Pinpoint the cell where the given text exists, returning its (X, Y) midpoint coordinate. 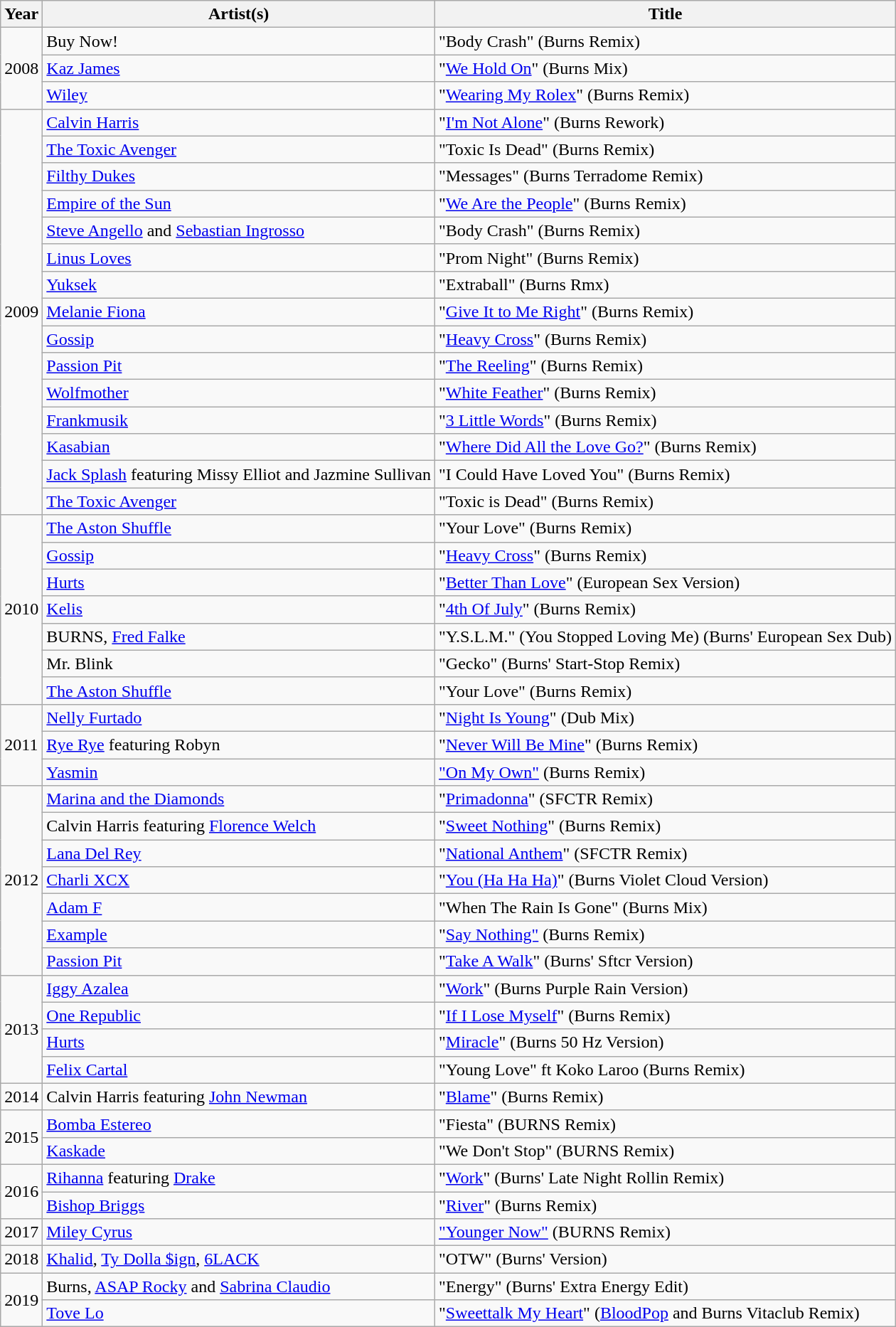
2016 (21, 1191)
"OTW" (Burns' Version) (665, 1259)
"Toxic Is Dead" (Burns Remix) (665, 149)
"Messages" (Burns Terradome Remix) (665, 176)
Miley Cyrus (239, 1232)
"Never Will Be Mine" (Burns Remix) (665, 745)
"Miracle" (Burns 50 Hz Version) (665, 1043)
"National Anthem" (SFCTR Remix) (665, 853)
Empire of the Sun (239, 203)
"Work" (Burns Purple Rain Version) (665, 988)
Calvin Harris featuring John Newman (239, 1097)
Steve Angello and Sebastian Ingrosso (239, 230)
2012 (21, 880)
"Prom Night" (Burns Remix) (665, 257)
2010 (21, 609)
Title (665, 14)
Nelly Furtado (239, 718)
2008 (21, 68)
"Better Than Love" (European Sex Version) (665, 582)
2014 (21, 1097)
Linus Loves (239, 257)
Kasabian (239, 447)
Bomba Estereo (239, 1124)
2019 (21, 1300)
Kelis (239, 609)
"Work" (Burns' Late Night Rollin Remix) (665, 1178)
Adam F (239, 907)
Kaz James (239, 68)
Yasmin (239, 772)
Jack Splash featuring Missy Elliot and Jazmine Sullivan (239, 474)
Rihanna featuring Drake (239, 1178)
Bishop Briggs (239, 1205)
"Night Is Young" (Dub Mix) (665, 718)
"Say Nothing" (Burns Remix) (665, 934)
Melanie Fiona (239, 311)
"Young Love" ft Koko Laroo (Burns Remix) (665, 1070)
Iggy Azalea (239, 988)
"Fiesta" (BURNS Remix) (665, 1124)
2018 (21, 1259)
"Wearing My Rolex" (Burns Remix) (665, 95)
Artist(s) (239, 14)
"I Could Have Loved You" (Burns Remix) (665, 474)
Marina and the Diamonds (239, 799)
"We Are the People" (Burns Remix) (665, 203)
"We Don't Stop" (BURNS Remix) (665, 1151)
"On My Own" (Burns Remix) (665, 772)
Rye Rye featuring Robyn (239, 745)
Year (21, 14)
BURNS, Fred Falke (239, 636)
Charli XCX (239, 880)
"The Reeling" (Burns Remix) (665, 366)
"Sweet Nothing" (Burns Remix) (665, 826)
"Blame" (Burns Remix) (665, 1097)
"River" (Burns Remix) (665, 1205)
"We Hold On" (Burns Mix) (665, 68)
"When The Rain Is Gone" (Burns Mix) (665, 907)
Burns, ASAP Rocky and Sabrina Claudio (239, 1286)
"I'm Not Alone" (Burns Rework) (665, 122)
"Extraball" (Burns Rmx) (665, 284)
2013 (21, 1029)
Tove Lo (239, 1313)
Calvin Harris featuring Florence Welch (239, 826)
"3 Little Words" (Burns Remix) (665, 420)
"Energy" (Burns' Extra Energy Edit) (665, 1286)
Frankmusik (239, 420)
"You (Ha Ha Ha)" (Burns Violet Cloud Version) (665, 880)
Wolfmother (239, 393)
2009 (21, 311)
2015 (21, 1137)
Kaskade (239, 1151)
Buy Now! (239, 41)
"White Feather" (Burns Remix) (665, 393)
Calvin Harris (239, 122)
Khalid, Ty Dolla $ign, 6LACK (239, 1259)
Yuksek (239, 284)
Wiley (239, 95)
"If I Lose Myself" (Burns Remix) (665, 1016)
"Where Did All the Love Go?" (Burns Remix) (665, 447)
Example (239, 934)
"Toxic is Dead" (Burns Remix) (665, 501)
"4th Of July" (Burns Remix) (665, 609)
2011 (21, 745)
"Younger Now" (BURNS Remix) (665, 1232)
Felix Cartal (239, 1070)
Mr. Blink (239, 663)
"Give It to Me Right" (Burns Remix) (665, 311)
2017 (21, 1232)
Lana Del Rey (239, 853)
"Primadonna" (SFCTR Remix) (665, 799)
"Gecko" (Burns' Start-Stop Remix) (665, 663)
One Republic (239, 1016)
"Take A Walk" (Burns' Sftcr Version) (665, 961)
"Sweettalk My Heart" (BloodPop and Burns Vitaclub Remix) (665, 1313)
"Y.S.L.M." (You Stopped Loving Me) (Burns' European Sex Dub) (665, 636)
Filthy Dukes (239, 176)
